Pinpoint the cell where the given text exists, returning its (x, y) midpoint coordinate. 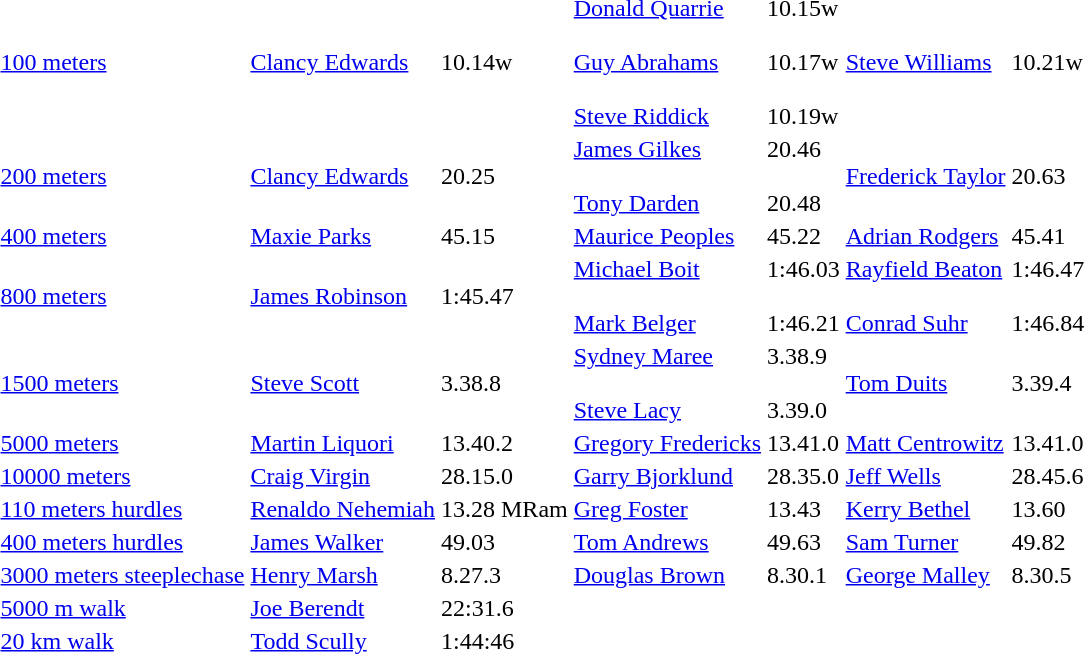
45.15 (505, 236)
Craig Virgin (343, 476)
28.15.0 (505, 476)
Jeff Wells (926, 476)
Douglas Brown (667, 575)
Greg Foster (667, 509)
Sam Turner (926, 542)
3.38.8 (505, 383)
Adrian Rodgers (926, 236)
20.4620.48 (803, 176)
45.22 (803, 236)
Steve Scott (343, 383)
Garry Bjorklund (667, 476)
13.43 (803, 509)
13.40.2 (505, 443)
8.27.3 (505, 575)
Renaldo Nehemiah (343, 509)
8.30.1 (803, 575)
49.03 (505, 542)
Tom Andrews (667, 542)
22:31.6 (505, 608)
20.25 (505, 176)
Gregory Fredericks (667, 443)
13.28 MRam (505, 509)
Kerry Bethel (926, 509)
3.38.93.39.0 (803, 383)
Clancy Edwards (343, 176)
Matt Centrowitz (926, 443)
1:45.47 (505, 296)
Rayfield BeatonConrad Suhr (926, 296)
Michael BoitMark Belger (667, 296)
Sydney MareeSteve Lacy (667, 383)
James Walker (343, 542)
James GilkesTony Darden (667, 176)
49.63 (803, 542)
George Malley (926, 575)
28.35.0 (803, 476)
Henry Marsh (343, 575)
Maurice Peoples (667, 236)
Maxie Parks (343, 236)
Joe Berendt (343, 608)
Martin Liquori (343, 443)
13.41.0 (803, 443)
Frederick Taylor (926, 176)
1:46.031:46.21 (803, 296)
Tom Duits (926, 383)
James Robinson (343, 296)
